Search for the cell housing the specified text and yield its (x, y) center coordinate. 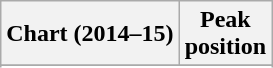
Peakposition (225, 34)
Chart (2014–15) (90, 34)
